Pinpoint the cell where the given text exists, returning its (x, y) midpoint coordinate. 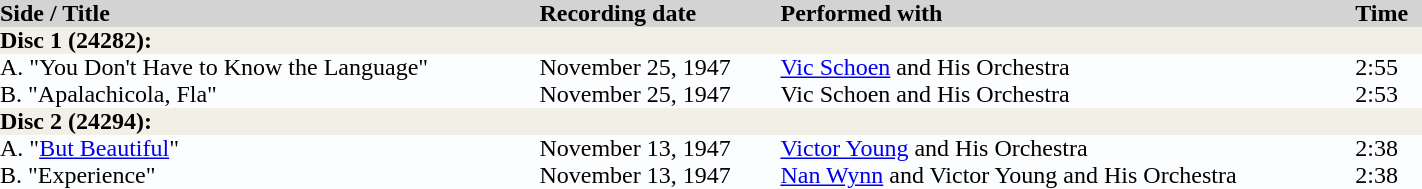
Recording date (660, 14)
A. "You Don't Have to Know the Language" (270, 68)
A. "But Beautiful" (270, 148)
2:55 (1388, 68)
Performed with (1068, 14)
Time (1388, 14)
Side / Title (270, 14)
2:53 (1388, 94)
B. "Apalachicola, Fla" (270, 94)
Nan Wynn and Victor Young and His Orchestra (1068, 176)
Disc 1 (24282): (711, 40)
Disc 2 (24294): (711, 122)
B. "Experience" (270, 176)
Victor Young and His Orchestra (1068, 148)
